Return (X, Y) of the center of cell containing provided text 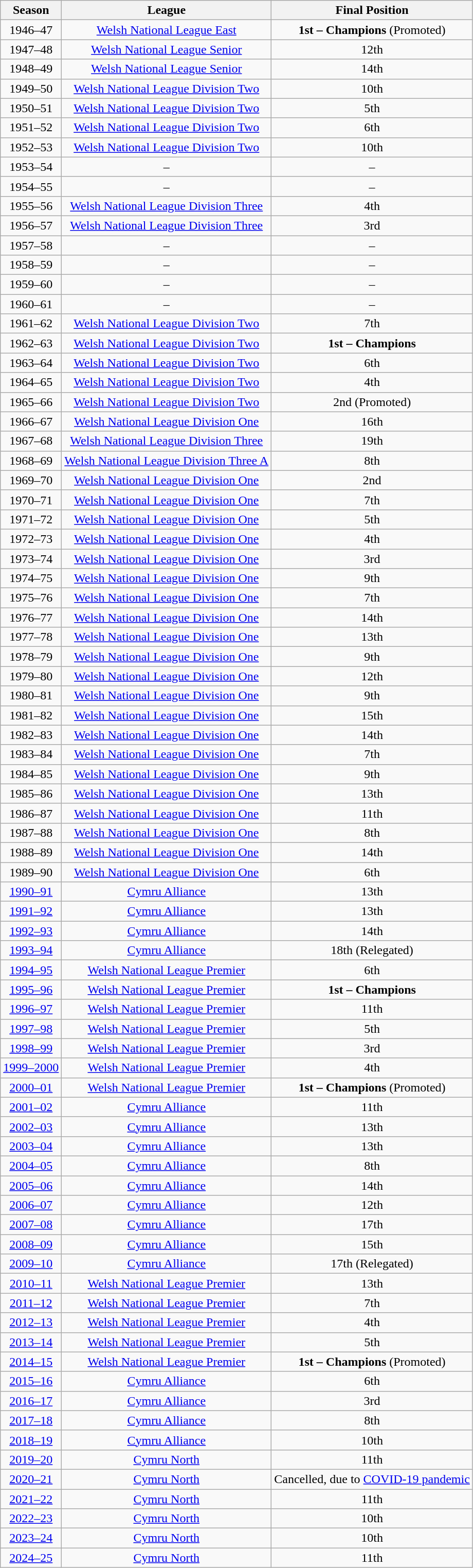
2001–02 (31, 1107)
League (167, 10)
2015–16 (31, 1381)
2019–20 (31, 1459)
1946–47 (31, 30)
2024–25 (31, 1558)
1961–62 (31, 324)
1979–80 (31, 676)
1953–54 (31, 167)
17th (Relegated) (372, 1264)
1995–96 (31, 990)
2017–18 (31, 1420)
1957–58 (31, 245)
1952–53 (31, 147)
1962–63 (31, 343)
1976–77 (31, 618)
Cancelled, due to COVID-19 pandemic (372, 1479)
1989–90 (31, 872)
2009–10 (31, 1264)
2016–17 (31, 1401)
1981–82 (31, 715)
1988–89 (31, 852)
19th (372, 441)
1966–67 (31, 421)
1956–57 (31, 225)
1970–71 (31, 500)
1960–61 (31, 304)
1959–60 (31, 285)
1998–99 (31, 1048)
17th (372, 1225)
2003–04 (31, 1146)
2010–11 (31, 1283)
2012–13 (31, 1323)
1972–73 (31, 539)
2023–24 (31, 1538)
1997–98 (31, 1029)
2007–08 (31, 1225)
1980–81 (31, 696)
Season (31, 10)
1985–86 (31, 794)
1968–69 (31, 461)
1975–76 (31, 598)
Welsh National League Division Three A (167, 461)
2018–19 (31, 1440)
Final Position (372, 10)
1984–85 (31, 774)
2000–01 (31, 1087)
2022–23 (31, 1519)
1949–50 (31, 89)
2004–05 (31, 1166)
1973–74 (31, 558)
Welsh National League East (167, 30)
1987–88 (31, 833)
2nd (Promoted) (372, 402)
1969–70 (31, 480)
18th (Relegated) (372, 950)
16th (372, 421)
2013–14 (31, 1342)
1964–65 (31, 382)
1992–93 (31, 931)
1983–84 (31, 754)
2011–12 (31, 1303)
2005–06 (31, 1185)
1996–97 (31, 1009)
1951–52 (31, 128)
1950–51 (31, 108)
1991–92 (31, 911)
1965–66 (31, 402)
1993–94 (31, 950)
2008–09 (31, 1244)
1948–49 (31, 69)
1986–87 (31, 813)
1955–56 (31, 206)
2002–03 (31, 1126)
1971–72 (31, 519)
1977–78 (31, 637)
1958–59 (31, 265)
1954–55 (31, 186)
2nd (372, 480)
1947–48 (31, 49)
1978–79 (31, 657)
1963–64 (31, 363)
2020–21 (31, 1479)
1982–83 (31, 735)
2021–22 (31, 1499)
1974–75 (31, 578)
1994–95 (31, 970)
1967–68 (31, 441)
1990–91 (31, 892)
1999–2000 (31, 1068)
2014–15 (31, 1362)
2006–07 (31, 1205)
